Return the (X, Y) coordinate for the center point of the cell that contains the specified text.  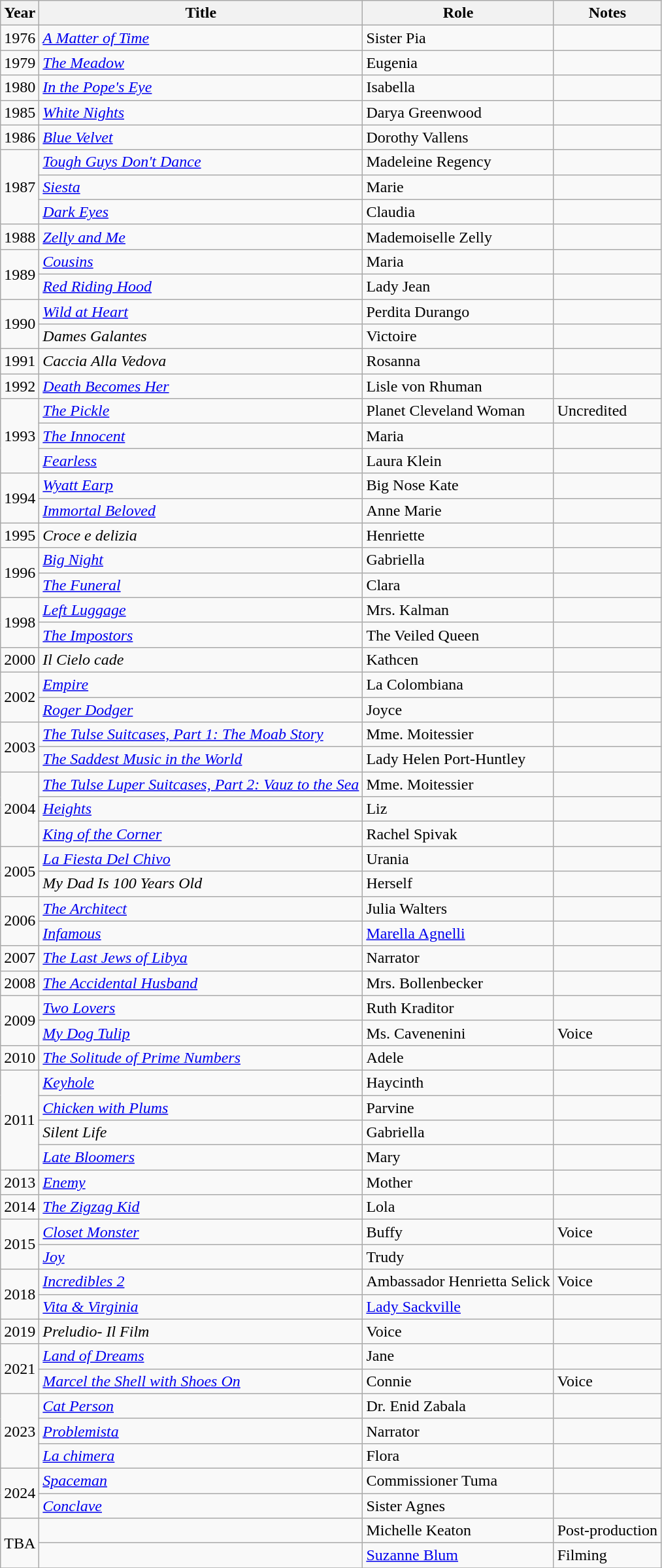
1985 (20, 112)
Conclave (201, 1505)
Lisle von Rhuman (458, 386)
2018 (20, 1294)
Kathcen (458, 659)
Closet Monster (201, 1232)
Trudy (458, 1257)
Incredibles 2 (201, 1282)
2008 (20, 983)
Roger Dodger (201, 709)
Buffy (458, 1232)
TBA (20, 1543)
The Tulse Luper Suitcases, Part 2: Vauz to the Sea (201, 784)
Wyatt Earp (201, 486)
The Solitude of Prime Numbers (201, 1058)
Death Becomes Her (201, 386)
Blue Velvet (201, 137)
1976 (20, 38)
Mary (458, 1158)
Mother (458, 1182)
1991 (20, 361)
Anne Marie (458, 510)
Wild at Heart (201, 312)
1992 (20, 386)
Silent Life (201, 1133)
Big Nose Kate (458, 486)
The Saddest Music in the World (201, 759)
King of the Corner (201, 834)
Tough Guys Don't Dance (201, 162)
Haycinth (458, 1082)
Uncredited (607, 411)
Siesta (201, 187)
2019 (20, 1331)
2009 (20, 1020)
Cat Person (201, 1406)
Late Bloomers (201, 1158)
Dr. Enid Zabala (458, 1406)
The Architect (201, 909)
Problemista (201, 1431)
Commissioner Tuma (458, 1480)
Ruth Kraditor (458, 1008)
Notes (607, 13)
Land of Dreams (201, 1356)
White Nights (201, 112)
The Impostors (201, 635)
Post-production (607, 1531)
2024 (20, 1493)
Julia Walters (458, 909)
Lola (458, 1207)
Planet Cleveland Woman (458, 411)
Role (458, 13)
2011 (20, 1120)
Dorothy Vallens (458, 137)
1987 (20, 187)
Claudia (458, 212)
Sister Agnes (458, 1505)
1995 (20, 535)
Il Cielo cade (201, 659)
The Pickle (201, 411)
Zelly and Me (201, 237)
La chimera (201, 1456)
Joyce (458, 709)
1980 (20, 88)
Vita & Virginia (201, 1307)
Mrs. Bollenbecker (458, 983)
The Veiled Queen (458, 635)
Liz (458, 809)
Mrs. Kalman (458, 610)
My Dad Is 100 Years Old (201, 884)
Heights (201, 809)
Left Luggage (201, 610)
Preludio- Il Film (201, 1331)
Jane (458, 1356)
Laura Klein (458, 461)
Lady Jean (458, 286)
2002 (20, 697)
Victoire (458, 337)
The Zigzag Kid (201, 1207)
Flora (458, 1456)
Chicken with Plums (201, 1108)
2014 (20, 1207)
1994 (20, 498)
La Colombiana (458, 684)
Ambassador Henrietta Selick (458, 1282)
The Funeral (201, 585)
1988 (20, 237)
1993 (20, 436)
2023 (20, 1431)
1986 (20, 137)
Immortal Beloved (201, 510)
La Fiesta Del Chivo (201, 859)
Infamous (201, 933)
Marcel the Shell with Shoes On (201, 1381)
Keyhole (201, 1082)
Parvine (458, 1108)
Title (201, 13)
2000 (20, 659)
2015 (20, 1244)
Rachel Spivak (458, 834)
The Last Jews of Libya (201, 958)
Filming (607, 1556)
Big Night (201, 560)
Lady Sackville (458, 1307)
2006 (20, 921)
Ms. Cavenenini (458, 1033)
Year (20, 13)
Enemy (201, 1182)
1998 (20, 622)
1996 (20, 573)
Marie (458, 187)
Clara (458, 585)
Urania (458, 859)
Darya Greenwood (458, 112)
Isabella (458, 88)
Fearless (201, 461)
Herself (458, 884)
2007 (20, 958)
Lady Helen Port-Huntley (458, 759)
Two Lovers (201, 1008)
Dark Eyes (201, 212)
Adele (458, 1058)
Caccia Alla Vedova (201, 361)
Marella Agnelli (458, 933)
2004 (20, 809)
A Matter of Time (201, 38)
Connie (458, 1381)
Empire (201, 684)
Eugenia (458, 63)
Henriette (458, 535)
Suzanne Blum (458, 1556)
Perdita Durango (458, 312)
Croce e delizia (201, 535)
2003 (20, 747)
Rosanna (458, 361)
The Innocent (201, 436)
Michelle Keaton (458, 1531)
Dames Galantes (201, 337)
Sister Pia (458, 38)
The Meadow (201, 63)
The Accidental Husband (201, 983)
My Dog Tulip (201, 1033)
2010 (20, 1058)
Cousins (201, 261)
In the Pope's Eye (201, 88)
2021 (20, 1369)
Red Riding Hood (201, 286)
1979 (20, 63)
Mademoiselle Zelly (458, 237)
Joy (201, 1257)
Madeleine Regency (458, 162)
1990 (20, 324)
Spaceman (201, 1480)
The Tulse Suitcases, Part 1: The Moab Story (201, 735)
2005 (20, 871)
2013 (20, 1182)
1989 (20, 274)
